Pinpoint the cell where the given text exists, returning its (X, Y) midpoint coordinate. 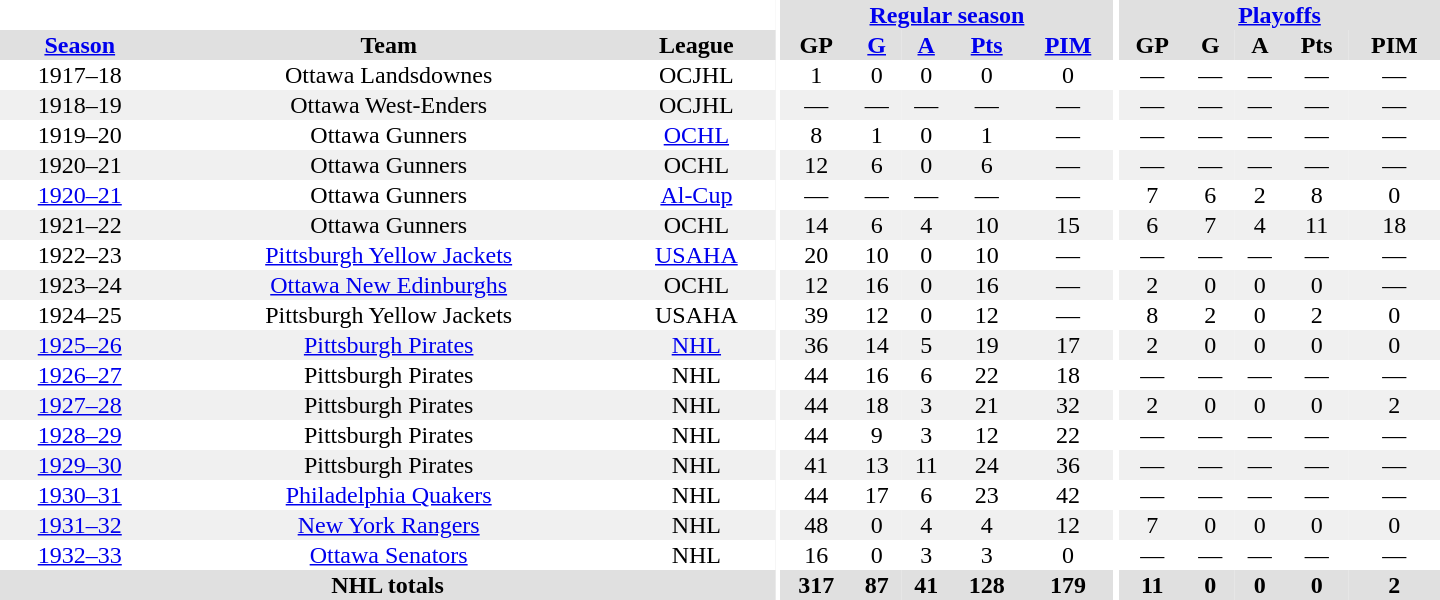
9 (877, 435)
42 (1068, 495)
Ottawa West-Enders (389, 105)
128 (987, 585)
New York Rangers (389, 525)
1926–27 (80, 375)
Regular season (946, 15)
87 (877, 585)
NHL totals (388, 585)
1923–24 (80, 285)
1932–33 (80, 555)
1918–19 (80, 105)
Ottawa New Edinburghs (389, 285)
1924–25 (80, 315)
1922–23 (80, 255)
1927–28 (80, 405)
Playoffs (1280, 15)
39 (816, 315)
15 (1068, 225)
179 (1068, 585)
1929–30 (80, 465)
1928–29 (80, 435)
1925–26 (80, 345)
32 (1068, 405)
13 (877, 465)
1921–22 (80, 225)
24 (987, 465)
20 (816, 255)
1919–20 (80, 135)
48 (816, 525)
League (696, 45)
23 (987, 495)
1917–18 (80, 75)
Ottawa Senators (389, 555)
21 (987, 405)
Team (389, 45)
Al-Cup (696, 195)
Ottawa Landsdownes (389, 75)
19 (987, 345)
Philadelphia Quakers (389, 495)
Season (80, 45)
317 (816, 585)
1930–31 (80, 495)
5 (926, 345)
1931–32 (80, 525)
